Pinpoint the cell where the given text exists, returning its [X, Y] midpoint coordinate. 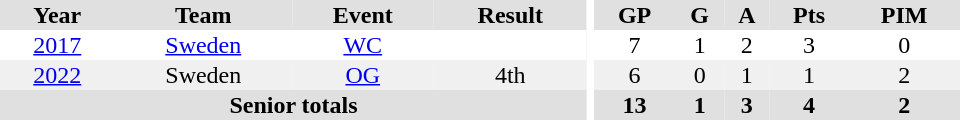
Senior totals [294, 105]
OG [363, 75]
GP [635, 15]
7 [635, 45]
2022 [58, 75]
Year [58, 15]
A [747, 15]
4 [810, 105]
Event [363, 15]
13 [635, 105]
Team [204, 15]
WC [363, 45]
2017 [58, 45]
PIM [904, 15]
Result [511, 15]
6 [635, 75]
G [700, 15]
Pts [810, 15]
4th [511, 75]
